From the cell containing the given text, extract its center point as [x, y] coordinate. 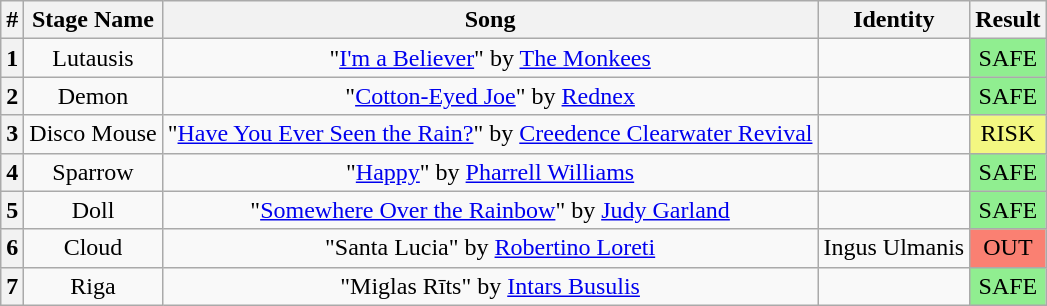
Lutausis [93, 58]
# [12, 20]
"Have You Ever Seen the Rain?" by Creedence Clearwater Revival [490, 134]
Doll [93, 210]
Riga [93, 286]
Ingus Ulmanis [894, 248]
"Santa Lucia" by Robertino Loreti [490, 248]
OUT [1008, 248]
5 [12, 210]
"Cotton-Eyed Joe" by Rednex [490, 96]
"I'm a Believer" by The Monkees [490, 58]
6 [12, 248]
4 [12, 172]
Stage Name [93, 20]
Result [1008, 20]
"Happy" by Pharrell Williams [490, 172]
Disco Mouse [93, 134]
7 [12, 286]
Song [490, 20]
Cloud [93, 248]
2 [12, 96]
RISK [1008, 134]
"Somewhere Over the Rainbow" by Judy Garland [490, 210]
Sparrow [93, 172]
Identity [894, 20]
"Miglas Rīts" by Intars Busulis [490, 286]
1 [12, 58]
Demon [93, 96]
3 [12, 134]
